Extract the (X, Y) coordinate from the center of the cell holding the provided text.  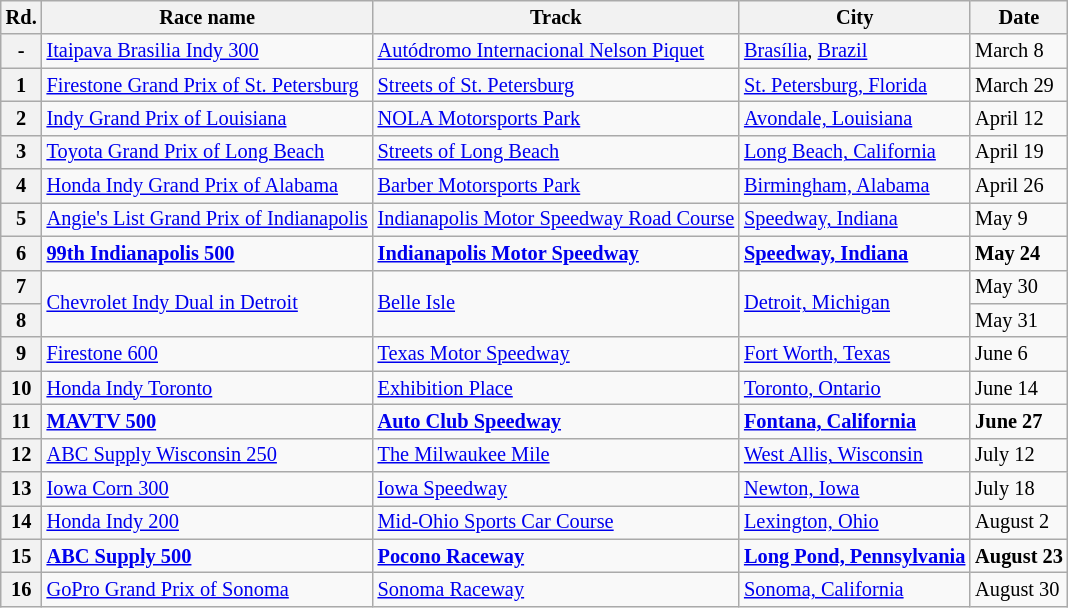
- (22, 51)
Angie's List Grand Prix of Indianapolis (208, 219)
4 (22, 186)
West Allis, Wisconsin (854, 455)
Date (1018, 17)
April 12 (1018, 118)
Brasília, Brazil (854, 51)
GoPro Grand Prix of Sonoma (208, 589)
Indianapolis Motor Speedway (556, 253)
Barber Motorsports Park (556, 186)
14 (22, 522)
Firestone 600 (208, 354)
13 (22, 489)
April 26 (1018, 186)
June 6 (1018, 354)
Streets of St. Petersburg (556, 85)
Newton, Iowa (854, 489)
Indy Grand Prix of Louisiana (208, 118)
Exhibition Place (556, 388)
Avondale, Louisiana (854, 118)
Lexington, Ohio (854, 522)
Belle Isle (556, 304)
5 (22, 219)
City (854, 17)
Long Beach, California (854, 152)
Fontana, California (854, 421)
Pocono Raceway (556, 556)
March 29 (1018, 85)
12 (22, 455)
The Milwaukee Mile (556, 455)
7 (22, 287)
8 (22, 320)
15 (22, 556)
Indianapolis Motor Speedway Road Course (556, 219)
Sonoma Raceway (556, 589)
Iowa Corn 300 (208, 489)
Chevrolet Indy Dual in Detroit (208, 304)
Birmingham, Alabama (854, 186)
Honda Indy 200 (208, 522)
August 23 (1018, 556)
99th Indianapolis 500 (208, 253)
3 (22, 152)
May 24 (1018, 253)
Race name (208, 17)
June 14 (1018, 388)
NOLA Motorsports Park (556, 118)
6 (22, 253)
St. Petersburg, Florida (854, 85)
Streets of Long Beach (556, 152)
July 12 (1018, 455)
April 19 (1018, 152)
May 30 (1018, 287)
Mid-Ohio Sports Car Course (556, 522)
May 9 (1018, 219)
11 (22, 421)
10 (22, 388)
Track (556, 17)
May 31 (1018, 320)
Rd. (22, 17)
9 (22, 354)
Fort Worth, Texas (854, 354)
ABC Supply 500 (208, 556)
ABC Supply Wisconsin 250 (208, 455)
2 (22, 118)
Honda Indy Toronto (208, 388)
MAVTV 500 (208, 421)
Autódromo Internacional Nelson Piquet (556, 51)
Firestone Grand Prix of St. Petersburg (208, 85)
Detroit, Michigan (854, 304)
1 (22, 85)
Long Pond, Pennsylvania (854, 556)
16 (22, 589)
Honda Indy Grand Prix of Alabama (208, 186)
Iowa Speedway (556, 489)
August 30 (1018, 589)
Toronto, Ontario (854, 388)
July 18 (1018, 489)
Sonoma, California (854, 589)
Auto Club Speedway (556, 421)
Toyota Grand Prix of Long Beach (208, 152)
June 27 (1018, 421)
Texas Motor Speedway (556, 354)
March 8 (1018, 51)
August 2 (1018, 522)
Itaipava Brasilia Indy 300 (208, 51)
